Extract the [x, y] coordinate from the center of the cell holding the provided text.  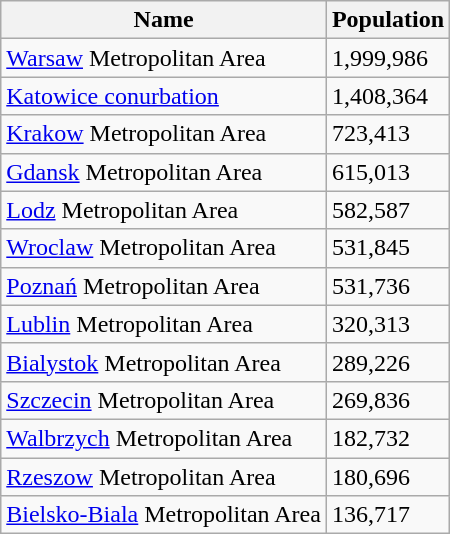
320,313 [388, 324]
Lodz Metropolitan Area [164, 210]
Bialystok Metropolitan Area [164, 362]
Walbrzych Metropolitan Area [164, 438]
Krakow Metropolitan Area [164, 134]
Szczecin Metropolitan Area [164, 400]
723,413 [388, 134]
Name [164, 20]
531,845 [388, 248]
Lublin Metropolitan Area [164, 324]
1,408,364 [388, 96]
136,717 [388, 515]
Gdansk Metropolitan Area [164, 172]
269,836 [388, 400]
Wroclaw Metropolitan Area [164, 248]
582,587 [388, 210]
182,732 [388, 438]
Katowice conurbation [164, 96]
Rzeszow Metropolitan Area [164, 477]
Bielsko-Biala Metropolitan Area [164, 515]
Poznań Metropolitan Area [164, 286]
289,226 [388, 362]
180,696 [388, 477]
Warsaw Metropolitan Area [164, 58]
Population [388, 20]
531,736 [388, 286]
615,013 [388, 172]
1,999,986 [388, 58]
